Capture the cell that displays the provided text and extract its (x, y) central coordinate. 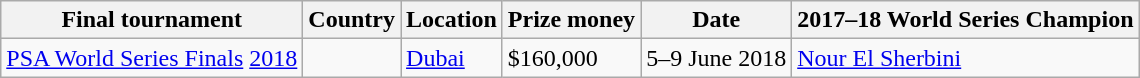
Final tournament (152, 20)
5–9 June 2018 (716, 58)
2017–18 World Series Champion (966, 20)
Date (716, 20)
Nour El Sherbini (966, 58)
Country (352, 20)
PSA World Series Finals 2018 (152, 58)
Dubai (452, 58)
$160,000 (571, 58)
Prize money (571, 20)
Location (452, 20)
